Detect which cell encompasses the target text, then output its [X, Y] center coordinate. 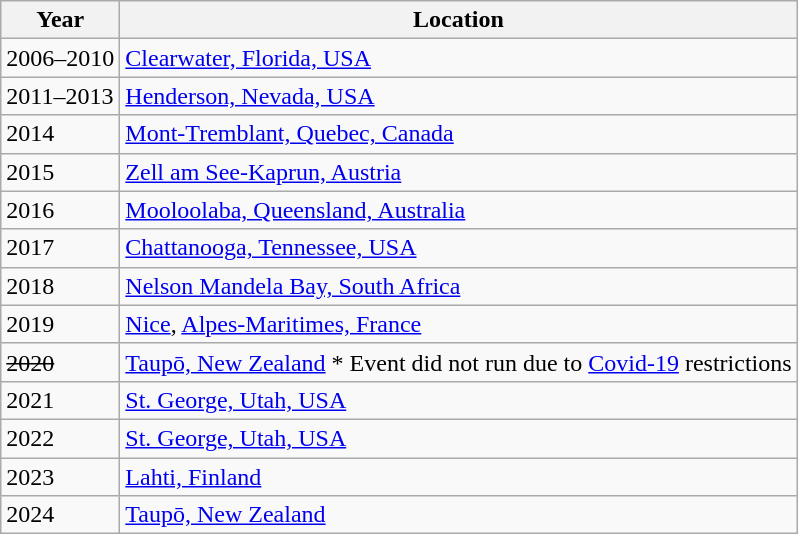
2017 [60, 248]
2021 [60, 400]
Taupō, New Zealand [458, 515]
Henderson, Nevada, USA [458, 96]
Zell am See-Kaprun, Austria [458, 172]
2006–2010 [60, 58]
2016 [60, 210]
Nice, Alpes-Maritimes, France [458, 324]
2024 [60, 515]
Location [458, 20]
Lahti, Finland [458, 477]
Taupō, New Zealand * Event did not run due to Covid-19 restrictions [458, 362]
Mooloolaba, Queensland, Australia [458, 210]
2011–2013 [60, 96]
2015 [60, 172]
2014 [60, 134]
Chattanooga, Tennessee, USA [458, 248]
2020 [60, 362]
Nelson Mandela Bay, South Africa [458, 286]
2018 [60, 286]
2022 [60, 438]
Year [60, 20]
Clearwater, Florida, USA [458, 58]
2019 [60, 324]
2023 [60, 477]
Mont-Tremblant, Quebec, Canada [458, 134]
